Detect which cell encompasses the target text, then output its (X, Y) center coordinate. 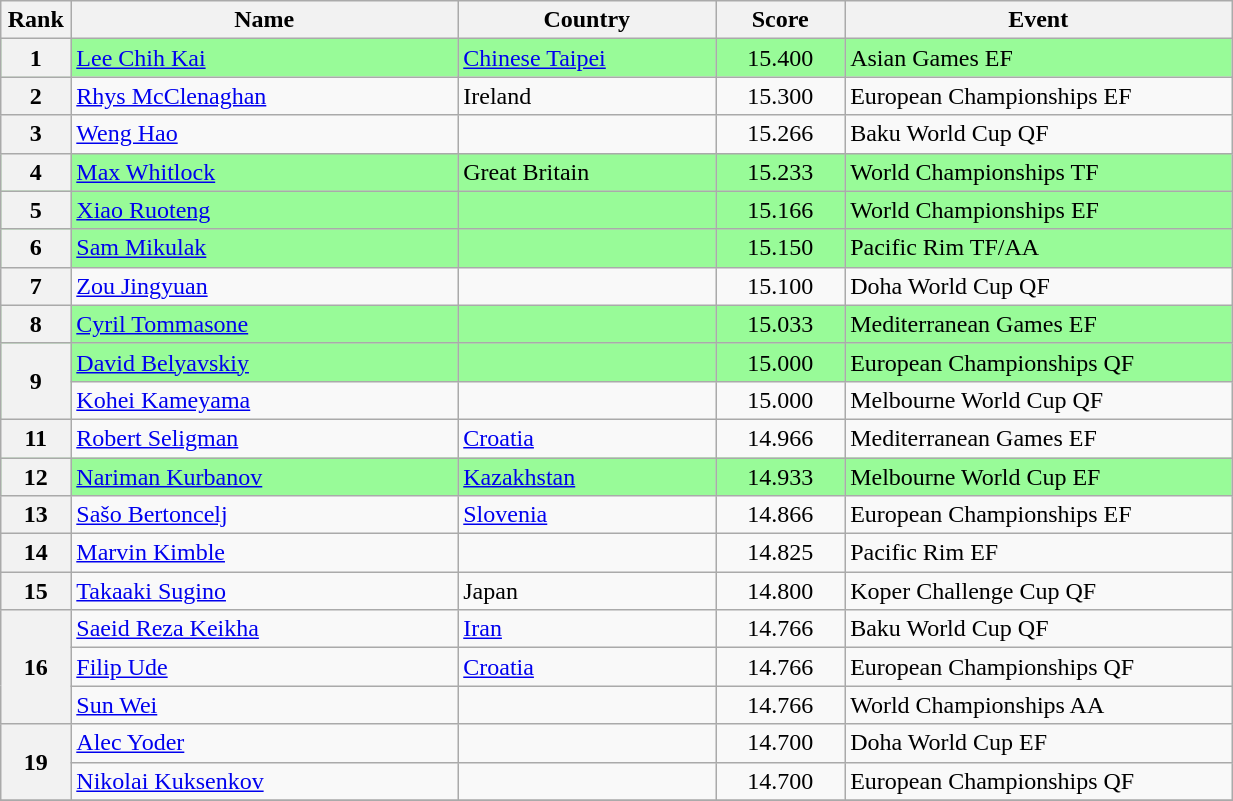
2 (36, 96)
Japan (587, 591)
Cyril Tommasone (264, 324)
Takaaki Sugino (264, 591)
4 (36, 172)
14.966 (780, 438)
19 (36, 762)
Kohei Kameyama (264, 400)
Koper Challenge Cup QF (1038, 591)
Weng Hao (264, 134)
6 (36, 248)
14.933 (780, 477)
Sašo Bertoncelj (264, 515)
Max Whitlock (264, 172)
3 (36, 134)
Great Britain (587, 172)
Filip Ude (264, 667)
Nariman Kurbanov (264, 477)
Rank (36, 20)
Asian Games EF (1038, 58)
14 (36, 553)
14.866 (780, 515)
15.166 (780, 210)
Score (780, 20)
8 (36, 324)
7 (36, 286)
Marvin Kimble (264, 553)
14.800 (780, 591)
Melbourne World Cup EF (1038, 477)
David Belyavskiy (264, 362)
13 (36, 515)
Slovenia (587, 515)
15.300 (780, 96)
Saeid Reza Keikha (264, 629)
Sam Mikulak (264, 248)
Chinese Taipei (587, 58)
Pacific Rim EF (1038, 553)
16 (36, 667)
Iran (587, 629)
Name (264, 20)
Lee Chih Kai (264, 58)
Doha World Cup EF (1038, 743)
Zou Jingyuan (264, 286)
15.266 (780, 134)
Ireland (587, 96)
Nikolai Kuksenkov (264, 781)
11 (36, 438)
Alec Yoder (264, 743)
5 (36, 210)
Pacific Rim TF/AA (1038, 248)
Robert Seligman (264, 438)
15.233 (780, 172)
15 (36, 591)
Melbourne World Cup QF (1038, 400)
1 (36, 58)
Sun Wei (264, 705)
World Championships TF (1038, 172)
15.033 (780, 324)
Doha World Cup QF (1038, 286)
15.100 (780, 286)
Rhys McClenaghan (264, 96)
15.150 (780, 248)
Xiao Ruoteng (264, 210)
14.825 (780, 553)
Kazakhstan (587, 477)
Country (587, 20)
15.400 (780, 58)
12 (36, 477)
World Championships EF (1038, 210)
World Championships AA (1038, 705)
Event (1038, 20)
9 (36, 381)
